Provide the [X, Y] coordinate of the cell's center where the given text is located.  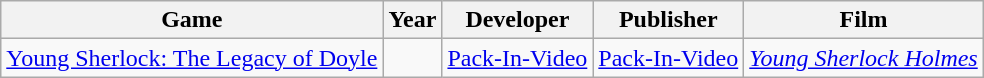
Publisher [668, 20]
Young Sherlock: The Legacy of Doyle [192, 58]
Game [192, 20]
Developer [518, 20]
Year [412, 20]
Young Sherlock Holmes [864, 58]
Film [864, 20]
